From the cell containing the given text, extract its center point as [X, Y] coordinate. 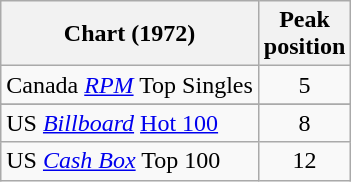
Canada RPM Top Singles [130, 85]
Peakposition [304, 34]
US Billboard Hot 100 [130, 123]
8 [304, 123]
Chart (1972) [130, 34]
US Cash Box Top 100 [130, 161]
12 [304, 161]
5 [304, 85]
